Capture the cell that displays the provided text and extract its [X, Y] central coordinate. 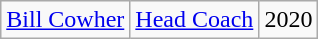
Bill Cowher [66, 20]
Head Coach [194, 20]
2020 [288, 20]
